Extract the (x, y) coordinate from the center of the cell holding the provided text.  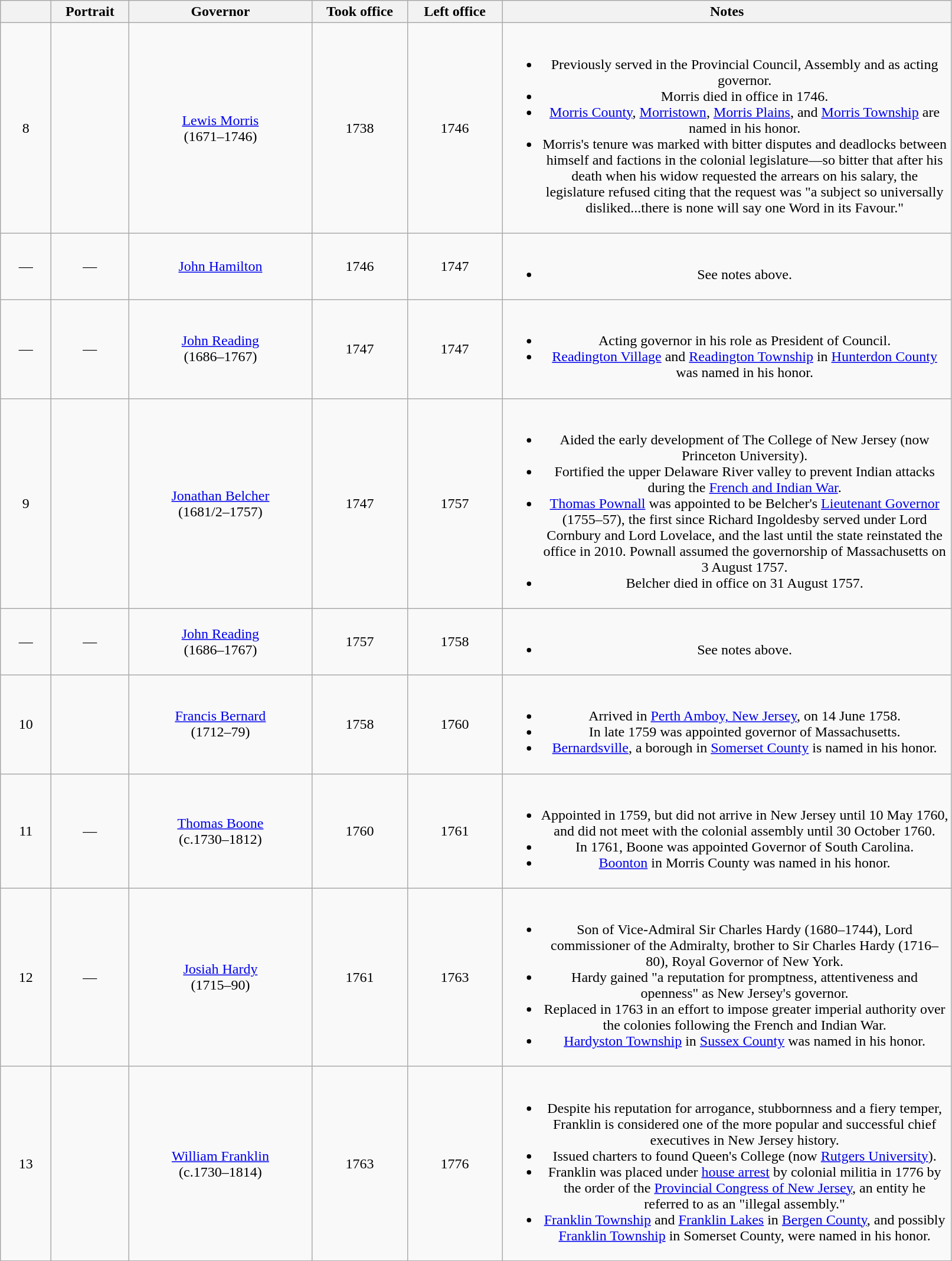
John Hamilton (221, 267)
1738 (360, 128)
Took office (360, 12)
Jonathan Belcher (1681/2–1757) (221, 503)
Josiah Hardy (1715–90) (221, 977)
9 (26, 503)
11 (26, 831)
Lewis Morris (1671–1746) (221, 128)
Left office (454, 12)
Portrait (90, 12)
Thomas Boone (c.1730–1812) (221, 831)
10 (26, 725)
12 (26, 977)
William Franklin (c.1730–1814) (221, 1164)
John Reading (1686–1767) (221, 642)
1776 (454, 1164)
Governor (221, 12)
8 (26, 128)
Francis Bernard (1712–79) (221, 725)
Acting governor in his role as President of Council.Readington Village and Readington Township in Hunterdon County was named in his honor. (727, 349)
Notes (727, 12)
13 (26, 1164)
John Reading(1686–1767) (221, 349)
